Locate the cell with the specified text and output its [x, y] center coordinate. 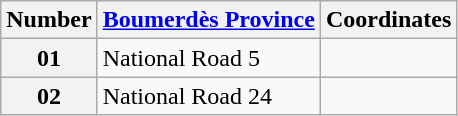
National Road 5 [208, 58]
National Road 24 [208, 96]
Coordinates [388, 20]
02 [49, 96]
Number [49, 20]
Boumerdès Province [208, 20]
01 [49, 58]
